Output the (x, y) coordinate of the center of the cell containing the given text.  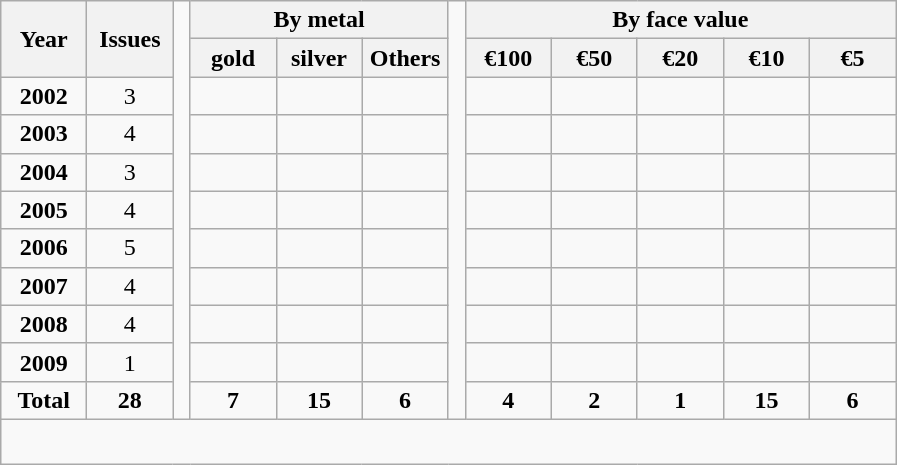
Year (44, 39)
Others (405, 58)
By metal (319, 20)
5 (130, 248)
2006 (44, 248)
€50 (594, 58)
2003 (44, 134)
€20 (680, 58)
2 (594, 400)
gold (233, 58)
2004 (44, 172)
2007 (44, 286)
28 (130, 400)
2005 (44, 210)
2008 (44, 324)
7 (233, 400)
2002 (44, 96)
€10 (766, 58)
€100 (508, 58)
silver (319, 58)
By face value (680, 20)
Total (44, 400)
Issues (130, 39)
2009 (44, 362)
€5 (852, 58)
